For the text-containing cell, return its midpoint in (x, y) coordinate format. 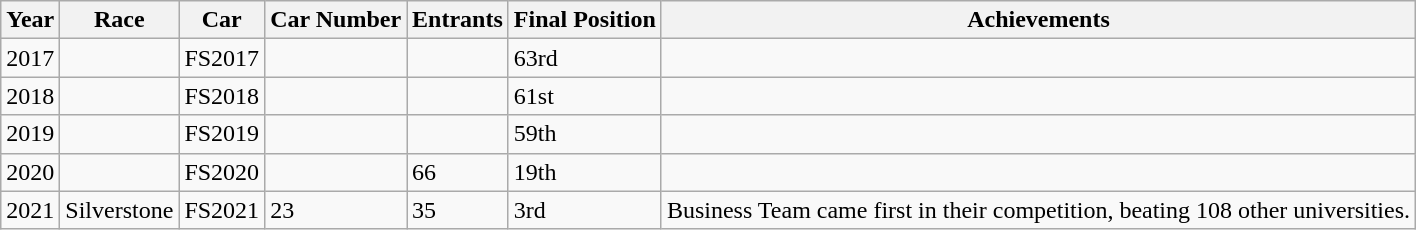
2018 (30, 96)
FS2019 (222, 134)
Car (222, 20)
66 (458, 172)
2017 (30, 58)
59th (584, 134)
23 (336, 210)
19th (584, 172)
Entrants (458, 20)
61st (584, 96)
Year (30, 20)
Final Position (584, 20)
Silverstone (120, 210)
35 (458, 210)
3rd (584, 210)
Car Number (336, 20)
2020 (30, 172)
Business Team came first in their competition, beating 108 other universities. (1038, 210)
63rd (584, 58)
FS2021 (222, 210)
FS2018 (222, 96)
FS2020 (222, 172)
2019 (30, 134)
Race (120, 20)
2021 (30, 210)
FS2017 (222, 58)
Achievements (1038, 20)
